Find where the given text appears and provide that cell's center as [x, y] coordinate. 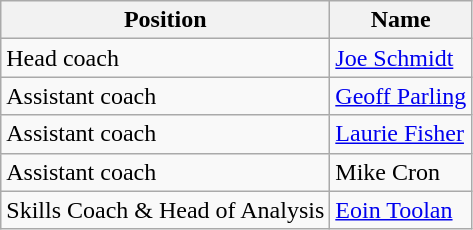
Position [166, 20]
Laurie Fisher [401, 134]
Eoin Toolan [401, 210]
Name [401, 20]
Mike Cron [401, 172]
Head coach [166, 58]
Skills Coach & Head of Analysis [166, 210]
Joe Schmidt [401, 58]
Geoff Parling [401, 96]
